Find where the given text appears and provide that cell's center as [x, y] coordinate. 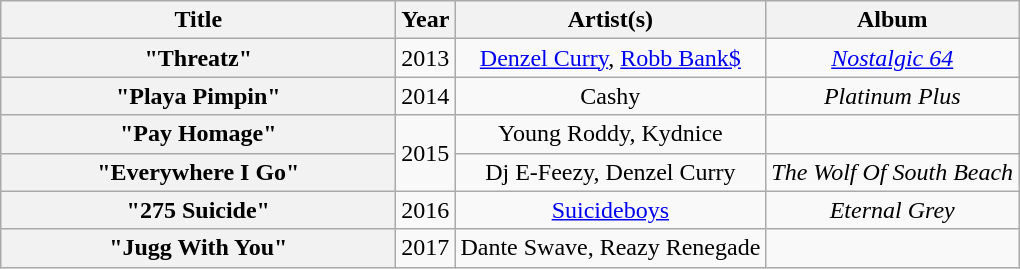
"275 Suicide" [198, 210]
Cashy [610, 96]
2014 [426, 96]
2017 [426, 248]
"Threatz" [198, 58]
2016 [426, 210]
"Jugg With You" [198, 248]
Title [198, 20]
"Playa Pimpin" [198, 96]
2015 [426, 153]
Young Roddy, Kydnice [610, 134]
Suicideboys [610, 210]
"Everywhere I Go" [198, 172]
Eternal Grey [892, 210]
Dj E-Feezy, Denzel Curry [610, 172]
The Wolf Of South Beach [892, 172]
Nostalgic 64 [892, 58]
Platinum Plus [892, 96]
Album [892, 20]
Dante Swave, Reazy Renegade [610, 248]
Denzel Curry, Robb Bank$ [610, 58]
"Pay Homage" [198, 134]
Artist(s) [610, 20]
2013 [426, 58]
Year [426, 20]
